Provide the (x, y) coordinate of the cell's center where the given text is located.  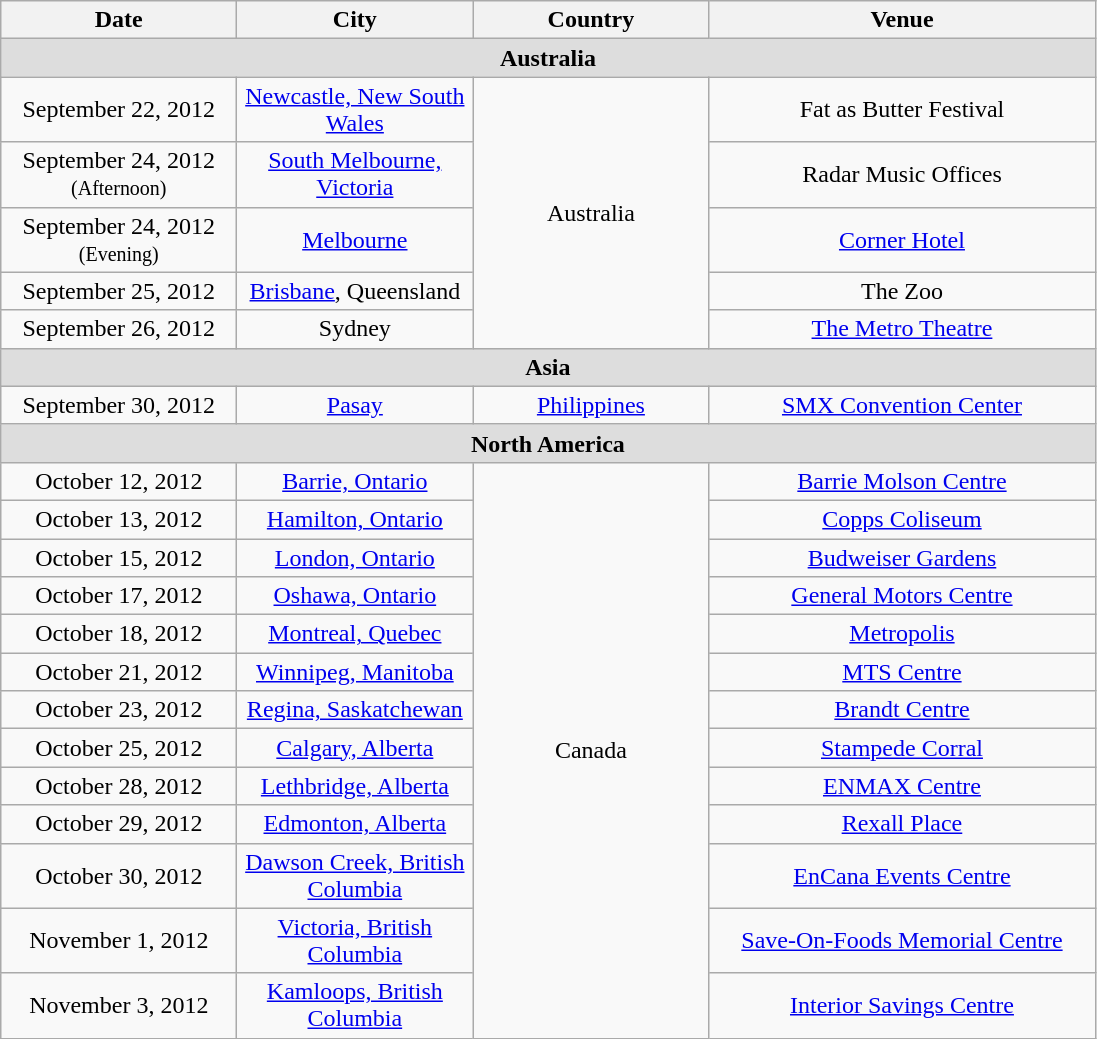
London, Ontario (355, 557)
September 24, 2012 (Afternoon) (119, 174)
Calgary, Alberta (355, 748)
Pasay (355, 405)
Oshawa, Ontario (355, 596)
SMX Convention Center (902, 405)
Regina, Saskatchewan (355, 710)
Brisbane, Queensland (355, 291)
Corner Hotel (902, 240)
Date (119, 20)
Montreal, Quebec (355, 634)
Sydney (355, 329)
October 21, 2012 (119, 672)
Melbourne (355, 240)
October 30, 2012 (119, 876)
Asia (548, 367)
Interior Savings Centre (902, 1006)
Rexall Place (902, 824)
Copps Coliseum (902, 519)
MTS Centre (902, 672)
City (355, 20)
October 12, 2012 (119, 481)
Budweiser Gardens (902, 557)
Lethbridge, Alberta (355, 786)
September 24, 2012 (Evening) (119, 240)
The Zoo (902, 291)
October 15, 2012 (119, 557)
September 22, 2012 (119, 110)
Canada (591, 750)
October 29, 2012 (119, 824)
General Motors Centre (902, 596)
Metropolis (902, 634)
Barrie Molson Centre (902, 481)
Brandt Centre (902, 710)
October 23, 2012 (119, 710)
October 18, 2012 (119, 634)
Winnipeg, Manitoba (355, 672)
November 1, 2012 (119, 940)
September 25, 2012 (119, 291)
September 26, 2012 (119, 329)
Radar Music Offices (902, 174)
Venue (902, 20)
Barrie, Ontario (355, 481)
Country (591, 20)
Edmonton, Alberta (355, 824)
October 17, 2012 (119, 596)
Kamloops, British Columbia (355, 1006)
Philippines (591, 405)
Save-On-Foods Memorial Centre (902, 940)
The Metro Theatre (902, 329)
October 13, 2012 (119, 519)
Dawson Creek, British Columbia (355, 876)
Fat as Butter Festival (902, 110)
Victoria, British Columbia (355, 940)
ENMAX Centre (902, 786)
September 30, 2012 (119, 405)
North America (548, 443)
November 3, 2012 (119, 1006)
Stampede Corral (902, 748)
Hamilton, Ontario (355, 519)
October 25, 2012 (119, 748)
South Melbourne, Victoria (355, 174)
Newcastle, New South Wales (355, 110)
October 28, 2012 (119, 786)
EnCana Events Centre (902, 876)
